Identify which cell holds the provided text, then report its (x, y) central coordinate. 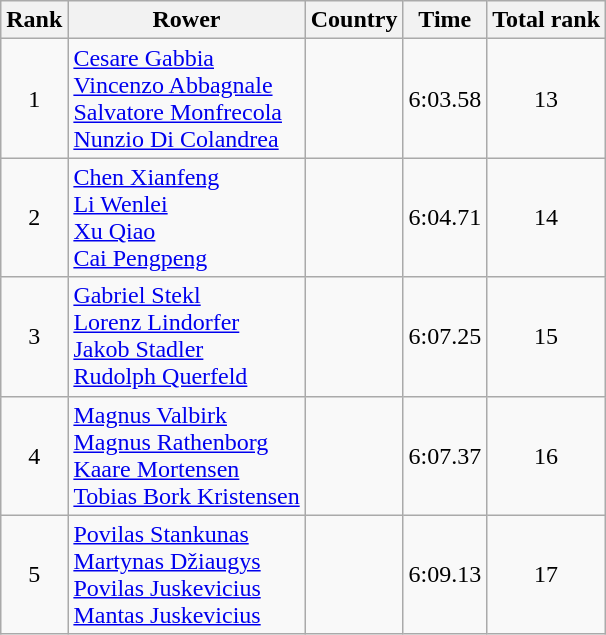
6:09.13 (445, 574)
Cesare GabbiaVincenzo AbbagnaleSalvatore MonfrecolaNunzio Di Colandrea (186, 98)
3 (34, 336)
13 (546, 98)
6:04.71 (445, 218)
6:03.58 (445, 98)
16 (546, 456)
17 (546, 574)
Chen XianfengLi WenleiXu QiaoCai Pengpeng (186, 218)
Rank (34, 20)
Country (354, 20)
Gabriel SteklLorenz LindorferJakob StadlerRudolph Querfeld (186, 336)
15 (546, 336)
1 (34, 98)
Povilas StankunasMartynas DžiaugysPovilas JuskeviciusMantas Juskevicius (186, 574)
4 (34, 456)
6:07.25 (445, 336)
Magnus ValbirkMagnus RathenborgKaare MortensenTobias Bork Kristensen (186, 456)
Time (445, 20)
5 (34, 574)
14 (546, 218)
Rower (186, 20)
Total rank (546, 20)
2 (34, 218)
6:07.37 (445, 456)
